Extract the (X, Y) coordinate from the center of the cell holding the provided text.  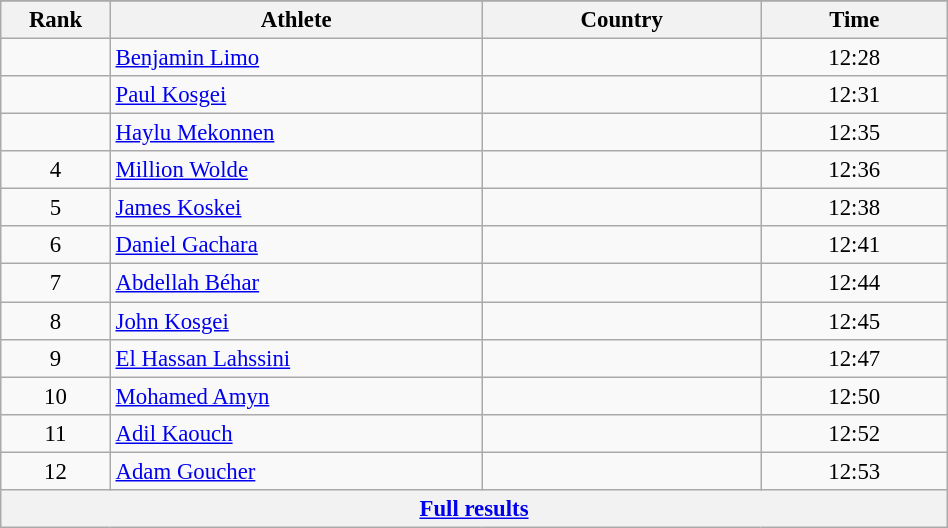
12:50 (854, 396)
12:35 (854, 133)
Mohamed Amyn (296, 396)
12:53 (854, 471)
12:45 (854, 321)
12:36 (854, 170)
Abdellah Béhar (296, 283)
Paul Kosgei (296, 95)
Million Wolde (296, 170)
5 (56, 208)
Athlete (296, 20)
12:41 (854, 245)
Daniel Gachara (296, 245)
7 (56, 283)
John Kosgei (296, 321)
Adil Kaouch (296, 433)
12:28 (854, 58)
10 (56, 396)
12 (56, 471)
James Koskei (296, 208)
Time (854, 20)
4 (56, 170)
Rank (56, 20)
El Hassan Lahssini (296, 358)
Full results (474, 509)
12:38 (854, 208)
12:52 (854, 433)
11 (56, 433)
Haylu Mekonnen (296, 133)
12:47 (854, 358)
Country (622, 20)
Benjamin Limo (296, 58)
8 (56, 321)
12:44 (854, 283)
9 (56, 358)
12:31 (854, 95)
6 (56, 245)
Adam Goucher (296, 471)
